Locate the cell with the specified text and output its (x, y) center coordinate. 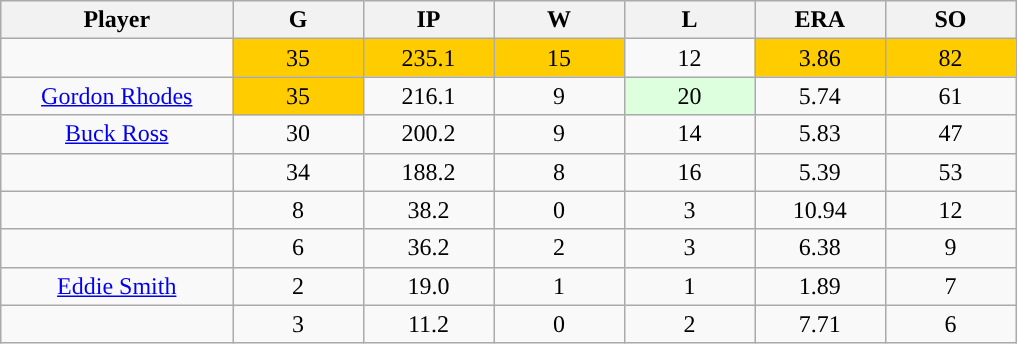
10.94 (820, 210)
20 (689, 96)
30 (298, 134)
14 (689, 134)
5.39 (820, 172)
19.0 (428, 286)
188.2 (428, 172)
3.86 (820, 58)
200.2 (428, 134)
235.1 (428, 58)
G (298, 20)
16 (689, 172)
1.89 (820, 286)
SO (950, 20)
216.1 (428, 96)
ERA (820, 20)
5.83 (820, 134)
Eddie Smith (117, 286)
L (689, 20)
Gordon Rhodes (117, 96)
Buck Ross (117, 134)
5.74 (820, 96)
7 (950, 286)
11.2 (428, 324)
34 (298, 172)
61 (950, 96)
36.2 (428, 248)
53 (950, 172)
7.71 (820, 324)
47 (950, 134)
IP (428, 20)
6.38 (820, 248)
82 (950, 58)
Player (117, 20)
15 (559, 58)
W (559, 20)
38.2 (428, 210)
